Capture the cell that displays the provided text and extract its (X, Y) central coordinate. 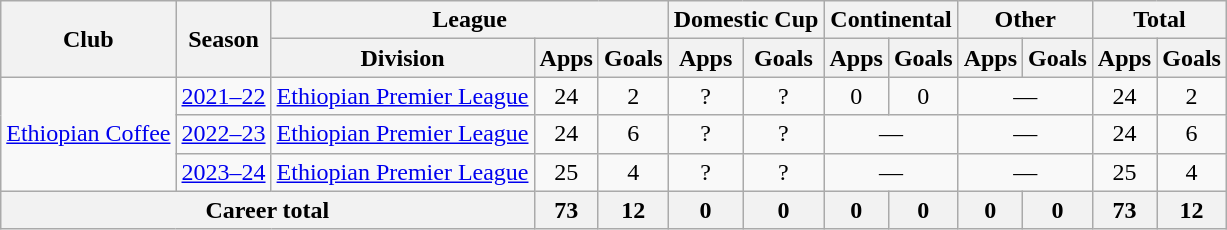
Total (1159, 20)
2022–23 (224, 134)
Other (1025, 20)
Career total (268, 210)
2023–24 (224, 172)
Continental (891, 20)
2021–22 (224, 96)
Domestic Cup (746, 20)
League (470, 20)
Division (402, 58)
Ethiopian Coffee (88, 134)
Season (224, 39)
Club (88, 39)
